Detect which cell encompasses the target text, then output its [x, y] center coordinate. 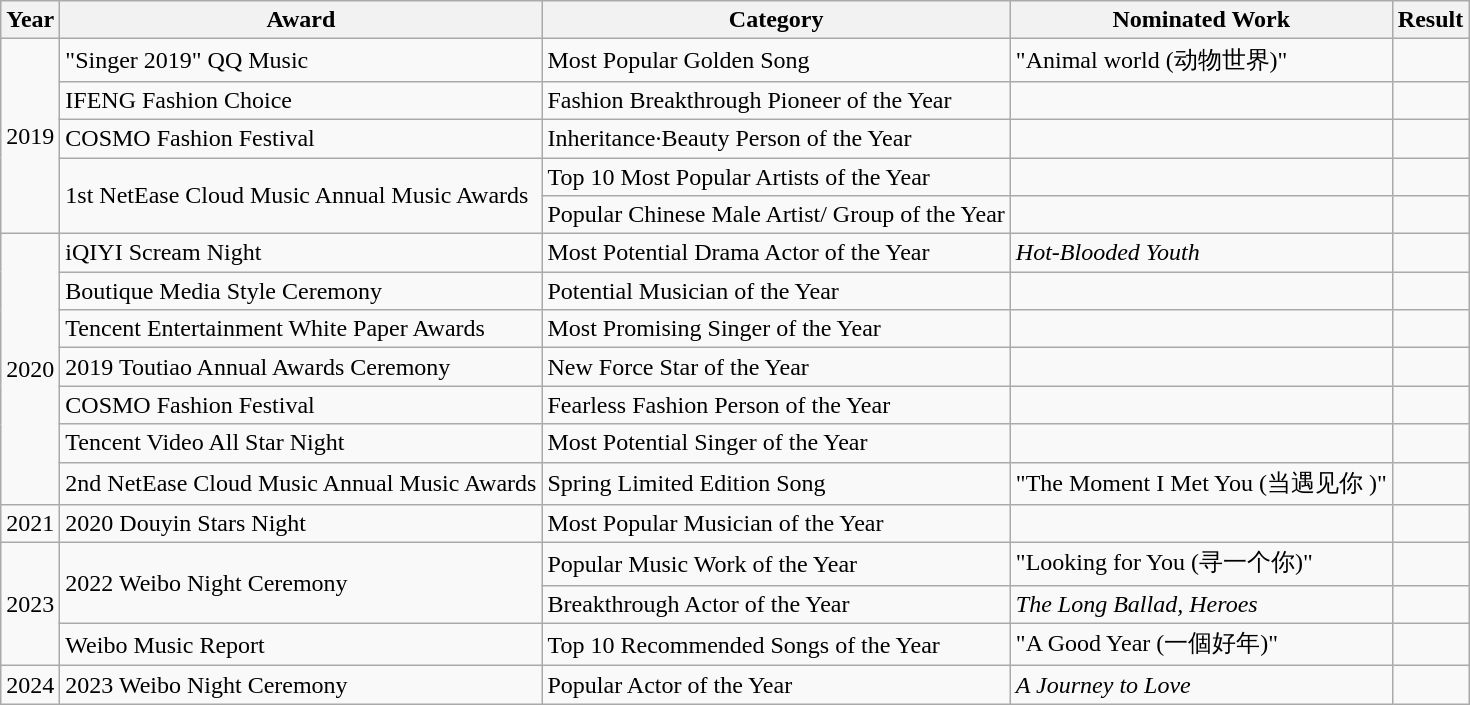
Spring Limited Edition Song [776, 484]
"Looking for You (寻一个你)" [1201, 564]
Potential Musician of the Year [776, 291]
Top 10 Most Popular Artists of the Year [776, 177]
Most Potential Drama Actor of the Year [776, 253]
Popular Actor of the Year [776, 685]
Most Potential Singer of the Year [776, 443]
Category [776, 20]
"A Good Year (一個好年)" [1201, 644]
Popular Chinese Male Artist/ Group of the Year [776, 215]
Weibo Music Report [301, 644]
2020 [30, 370]
Most Popular Golden Song [776, 60]
Fashion Breakthrough Pioneer of the Year [776, 100]
Popular Music Work of the Year [776, 564]
2020 Douyin Stars Night [301, 524]
Result [1430, 20]
Most Promising Singer of the Year [776, 329]
2024 [30, 685]
"Animal world (动物世界)" [1201, 60]
Year [30, 20]
Breakthrough Actor of the Year [776, 604]
2021 [30, 524]
2019 Toutiao Annual Awards Ceremony [301, 367]
Inheritance·Beauty Person of the Year [776, 138]
Hot-Blooded Youth [1201, 253]
The Long Ballad, Heroes [1201, 604]
1st NetEase Cloud Music Annual Music Awards [301, 196]
2023 Weibo Night Ceremony [301, 685]
Nominated Work [1201, 20]
Most Popular Musician of the Year [776, 524]
2023 [30, 604]
Boutique Media Style Ceremony [301, 291]
Fearless Fashion Person of the Year [776, 405]
"Singer 2019" QQ Music [301, 60]
Tencent Entertainment White Paper Awards [301, 329]
iQIYI Scream Night [301, 253]
2022 Weibo Night Ceremony [301, 584]
Tencent Video All Star Night [301, 443]
IFENG Fashion Choice [301, 100]
Top 10 Recommended Songs of the Year [776, 644]
Award [301, 20]
"The Moment I Met You (当遇见你 )" [1201, 484]
2019 [30, 136]
2nd NetEase Cloud Music Annual Music Awards [301, 484]
New Force Star of the Year [776, 367]
A Journey to Love [1201, 685]
